Extract the [X, Y] coordinate from the center of the cell holding the provided text.  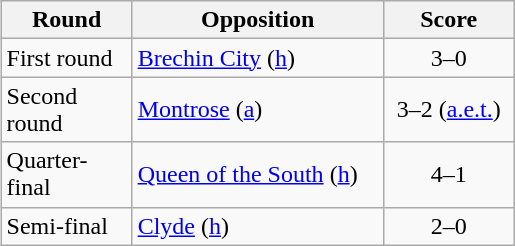
Second round [66, 110]
Montrose (a) [258, 110]
3–2 (a.e.t.) [448, 110]
Queen of the South (h) [258, 174]
Quarter-final [66, 174]
4–1 [448, 174]
Clyde (h) [258, 226]
Opposition [258, 20]
3–0 [448, 58]
Brechin City (h) [258, 58]
2–0 [448, 226]
Score [448, 20]
Round [66, 20]
First round [66, 58]
Semi-final [66, 226]
